Search for the cell housing the specified text and yield its (X, Y) center coordinate. 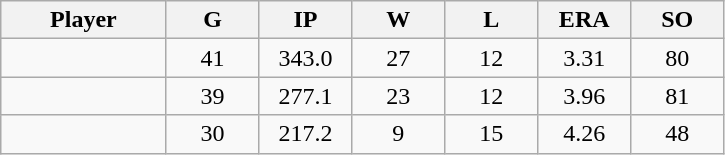
9 (398, 134)
4.26 (584, 134)
81 (678, 96)
80 (678, 58)
3.96 (584, 96)
IP (306, 20)
W (398, 20)
L (492, 20)
277.1 (306, 96)
ERA (584, 20)
217.2 (306, 134)
39 (212, 96)
343.0 (306, 58)
23 (398, 96)
SO (678, 20)
15 (492, 134)
27 (398, 58)
Player (84, 20)
30 (212, 134)
48 (678, 134)
G (212, 20)
41 (212, 58)
3.31 (584, 58)
